For the text-containing cell, return its midpoint in [X, Y] coordinate format. 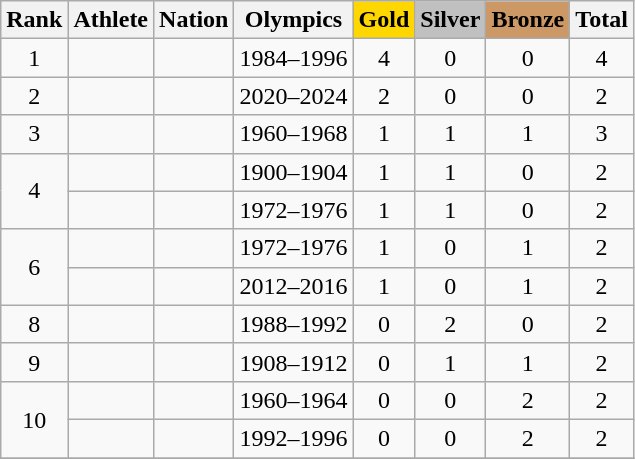
1984–1996 [294, 58]
Gold [384, 20]
Total [602, 20]
Olympics [294, 20]
10 [34, 419]
8 [34, 324]
1960–1968 [294, 134]
Bronze [528, 20]
2012–2016 [294, 286]
9 [34, 362]
2020–2024 [294, 96]
1908–1912 [294, 362]
1988–1992 [294, 324]
Nation [194, 20]
1992–1996 [294, 438]
Athlete [111, 20]
1900–1904 [294, 172]
1960–1964 [294, 400]
6 [34, 267]
Silver [450, 20]
Rank [34, 20]
